Scan for the cell matching the given text and deliver its (x, y) coordinate at center. 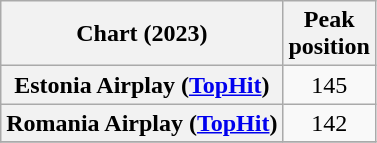
145 (329, 85)
Estonia Airplay (TopHit) (142, 85)
Chart (2023) (142, 34)
Romania Airplay (TopHit) (142, 123)
Peakposition (329, 34)
142 (329, 123)
